Return [X, Y] of the center of cell containing provided text 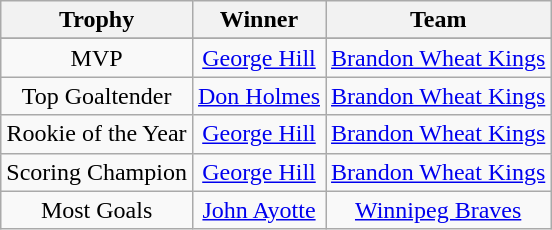
MVP [97, 58]
Winnipeg Braves [438, 210]
Scoring Champion [97, 172]
Trophy [97, 20]
Team [438, 20]
Rookie of the Year [97, 134]
Top Goaltender [97, 96]
Don Holmes [258, 96]
John Ayotte [258, 210]
Winner [258, 20]
Most Goals [97, 210]
